Output the (X, Y) coordinate of the center of the cell containing the given text.  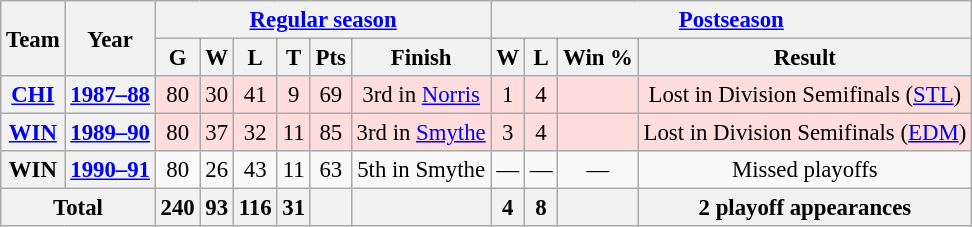
32 (255, 133)
Year (110, 38)
T (294, 58)
31 (294, 208)
Postseason (732, 20)
85 (330, 133)
3 (508, 133)
Result (804, 58)
116 (255, 208)
Lost in Division Semifinals (STL) (804, 95)
1989–90 (110, 133)
Regular season (323, 20)
Win % (598, 58)
37 (216, 133)
240 (178, 208)
1 (508, 95)
9 (294, 95)
Team (33, 38)
63 (330, 170)
1987–88 (110, 95)
93 (216, 208)
69 (330, 95)
Total (78, 208)
8 (540, 208)
CHI (33, 95)
26 (216, 170)
43 (255, 170)
Missed playoffs (804, 170)
Lost in Division Semifinals (EDM) (804, 133)
3rd in Smythe (421, 133)
1990–91 (110, 170)
30 (216, 95)
Finish (421, 58)
41 (255, 95)
G (178, 58)
2 playoff appearances (804, 208)
5th in Smythe (421, 170)
3rd in Norris (421, 95)
Pts (330, 58)
